Capture the cell that displays the provided text and extract its [X, Y] central coordinate. 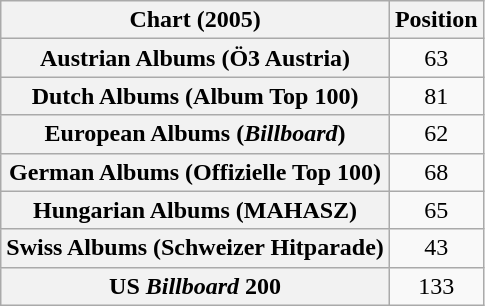
65 [436, 210]
Austrian Albums (Ö3 Austria) [196, 58]
Swiss Albums (Schweizer Hitparade) [196, 248]
US Billboard 200 [196, 286]
43 [436, 248]
German Albums (Offizielle Top 100) [196, 172]
133 [436, 286]
Dutch Albums (Album Top 100) [196, 96]
81 [436, 96]
63 [436, 58]
Hungarian Albums (MAHASZ) [196, 210]
Position [436, 20]
European Albums (Billboard) [196, 134]
Chart (2005) [196, 20]
62 [436, 134]
68 [436, 172]
